Return [X, Y] of the center of cell containing provided text 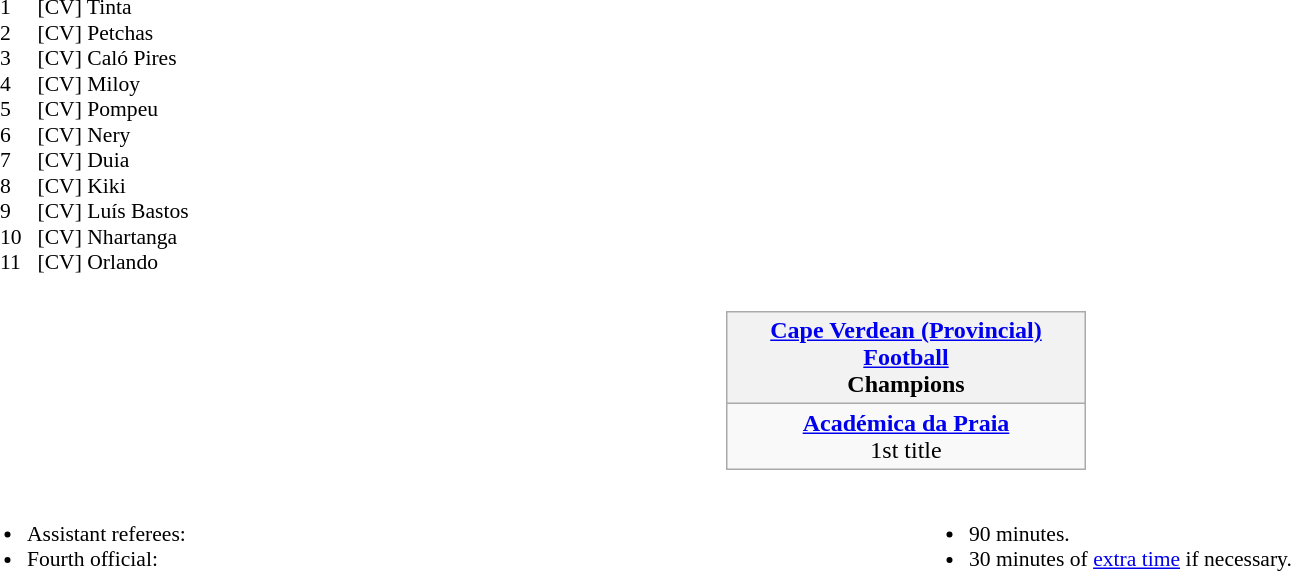
6 [19, 135]
[CV] Pompeu [114, 109]
4 [19, 84]
3 [19, 59]
[CV] Nery [114, 135]
5 [19, 109]
[CV] Petchas [114, 33]
[CV] Luís Bastos [114, 211]
2 [19, 33]
[CV] Miloy [114, 84]
9 [19, 211]
[CV] Nhartanga [114, 237]
[CV] Duia [114, 161]
10 [19, 237]
Cape Verdean (Provincial) FootballChampions [906, 358]
[CV] Orlando [114, 263]
[CV] Caló Pires [114, 59]
8 [19, 186]
[CV] Kiki [114, 186]
11 [19, 263]
7 [19, 161]
Académica da Praia1st title [906, 436]
